Capture the cell that displays the provided text and extract its (x, y) central coordinate. 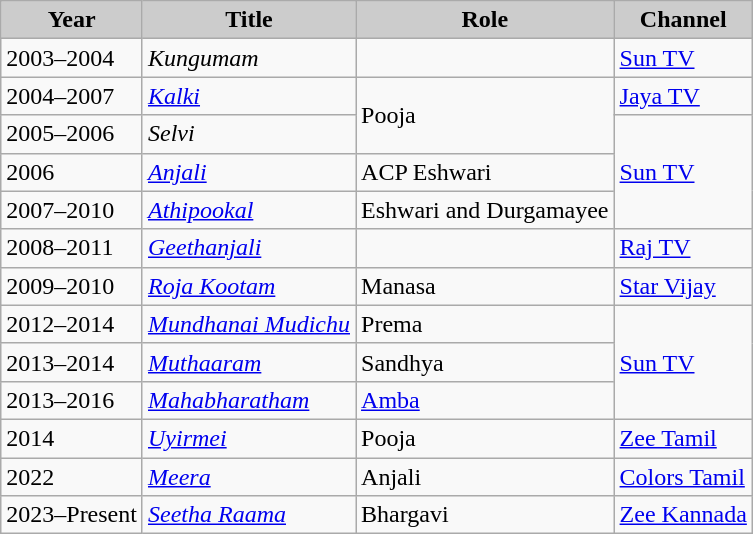
Amba (486, 400)
Zee Tamil (683, 438)
2007–2010 (72, 210)
2014 (72, 438)
2009–2010 (72, 286)
Seetha Raama (248, 515)
Muthaaram (248, 362)
Manasa (486, 286)
2012–2014 (72, 324)
Title (248, 20)
Prema (486, 324)
Kungumam (248, 58)
Bhargavi (486, 515)
2023–Present (72, 515)
Mahabharatham (248, 400)
Role (486, 20)
Geethanjali (248, 248)
Meera (248, 477)
Star Vijay (683, 286)
2004–2007 (72, 96)
2005–2006 (72, 134)
Selvi (248, 134)
Colors Tamil (683, 477)
Zee Kannada (683, 515)
ACP Eshwari (486, 172)
Mundhanai Mudichu (248, 324)
2013–2014 (72, 362)
2013–2016 (72, 400)
Sandhya (486, 362)
Eshwari and Durgamayee (486, 210)
Channel (683, 20)
Uyirmei (248, 438)
2022 (72, 477)
Athipookal (248, 210)
Kalki (248, 96)
2006 (72, 172)
Jaya TV (683, 96)
Raj TV (683, 248)
2003–2004 (72, 58)
2008–2011 (72, 248)
Roja Kootam (248, 286)
Year (72, 20)
